Provide the [x, y] coordinate of the cell's center where the given text is located.  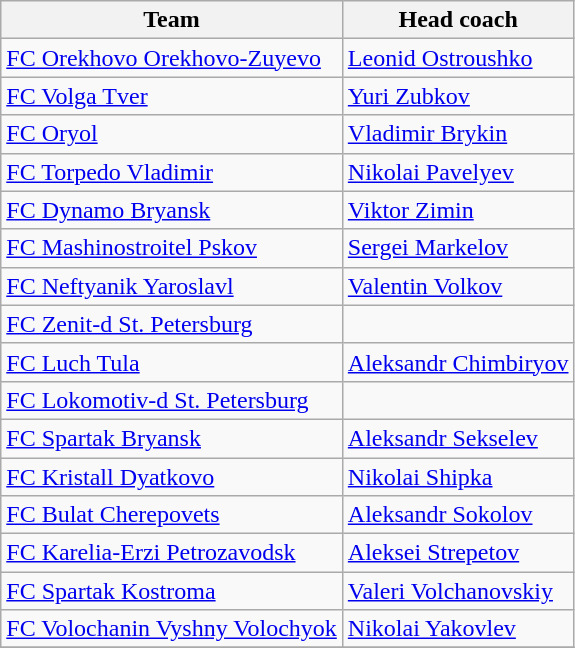
Leonid Ostroushko [458, 58]
FC Volga Tver [172, 96]
FC Kristall Dyatkovo [172, 477]
FC Lokomotiv-d St. Petersburg [172, 400]
FC Zenit-d St. Petersburg [172, 324]
Nikolai Shipka [458, 477]
FC Neftyanik Yaroslavl [172, 286]
Nikolai Pavelyev [458, 172]
Aleksei Strepetov [458, 553]
Head coach [458, 20]
FC Dynamo Bryansk [172, 210]
FC Spartak Bryansk [172, 438]
Yuri Zubkov [458, 96]
FC Volochanin Vyshny Volochyok [172, 629]
FC Luch Tula [172, 362]
Aleksandr Sekselev [458, 438]
Nikolai Yakovlev [458, 629]
FC Spartak Kostroma [172, 591]
FC Bulat Cherepovets [172, 515]
FC Karelia-Erzi Petrozavodsk [172, 553]
Aleksandr Sokolov [458, 515]
Valentin Volkov [458, 286]
Valeri Volchanovskiy [458, 591]
Viktor Zimin [458, 210]
Team [172, 20]
Vladimir Brykin [458, 134]
FC Torpedo Vladimir [172, 172]
FC Oryol [172, 134]
FC Mashinostroitel Pskov [172, 248]
Aleksandr Chimbiryov [458, 362]
FC Orekhovo Orekhovo-Zuyevo [172, 58]
Sergei Markelov [458, 248]
